Detect which cell encompasses the target text, then output its (X, Y) center coordinate. 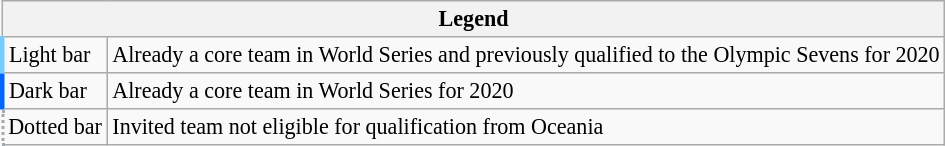
Legend (474, 18)
Dark bar (54, 90)
Dotted bar (54, 126)
Already a core team in World Series and previously qualified to the Olympic Sevens for 2020 (526, 54)
Already a core team in World Series for 2020 (526, 90)
Invited team not eligible for qualification from Oceania (526, 126)
Light bar (54, 54)
